Detect which cell encompasses the target text, then output its [x, y] center coordinate. 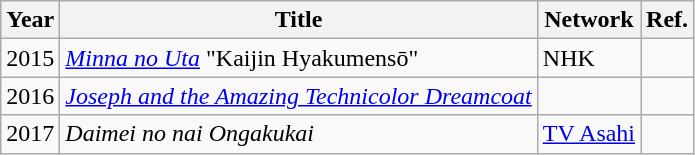
Daimei no nai Ongakukai [298, 134]
Ref. [668, 20]
Joseph and the Amazing Technicolor Dreamcoat [298, 96]
TV Asahi [588, 134]
2015 [30, 58]
NHK [588, 58]
Network [588, 20]
2016 [30, 96]
2017 [30, 134]
Year [30, 20]
Title [298, 20]
Minna no Uta "Kaijin Hyakumensō" [298, 58]
